Pinpoint the cell where the given text exists, returning its [X, Y] midpoint coordinate. 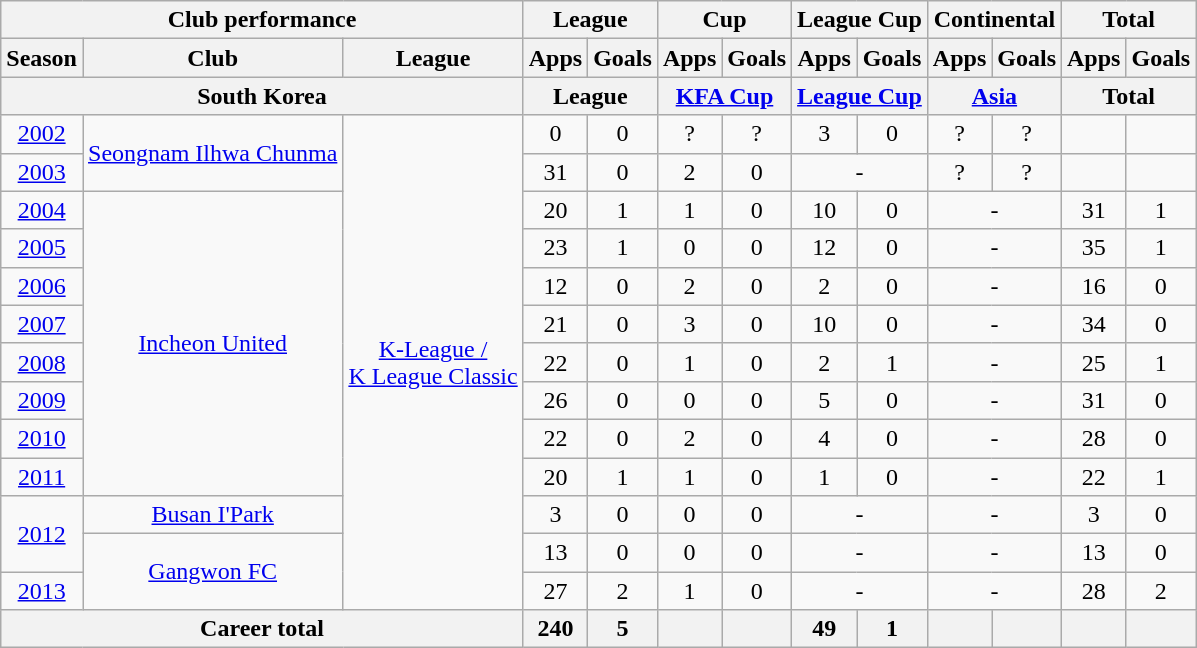
Continental [994, 20]
2013 [42, 591]
Incheon United [212, 343]
2011 [42, 477]
Club [212, 58]
2002 [42, 134]
2006 [42, 286]
2005 [42, 248]
KFA Cup [724, 96]
34 [1094, 324]
2003 [42, 172]
2010 [42, 438]
21 [555, 324]
23 [555, 248]
26 [555, 400]
Club performance [262, 20]
2007 [42, 324]
2004 [42, 210]
Cup [724, 20]
240 [555, 629]
16 [1094, 286]
25 [1094, 362]
Busan I'Park [212, 515]
2008 [42, 362]
2009 [42, 400]
27 [555, 591]
2012 [42, 534]
K-League / K League Classic [433, 362]
Career total [262, 629]
35 [1094, 248]
Seongnam Ilhwa Chunma [212, 153]
Asia [994, 96]
South Korea [262, 96]
Gangwon FC [212, 572]
4 [824, 438]
49 [824, 629]
Season [42, 58]
